Output the [x, y] coordinate of the center of the cell containing the given text.  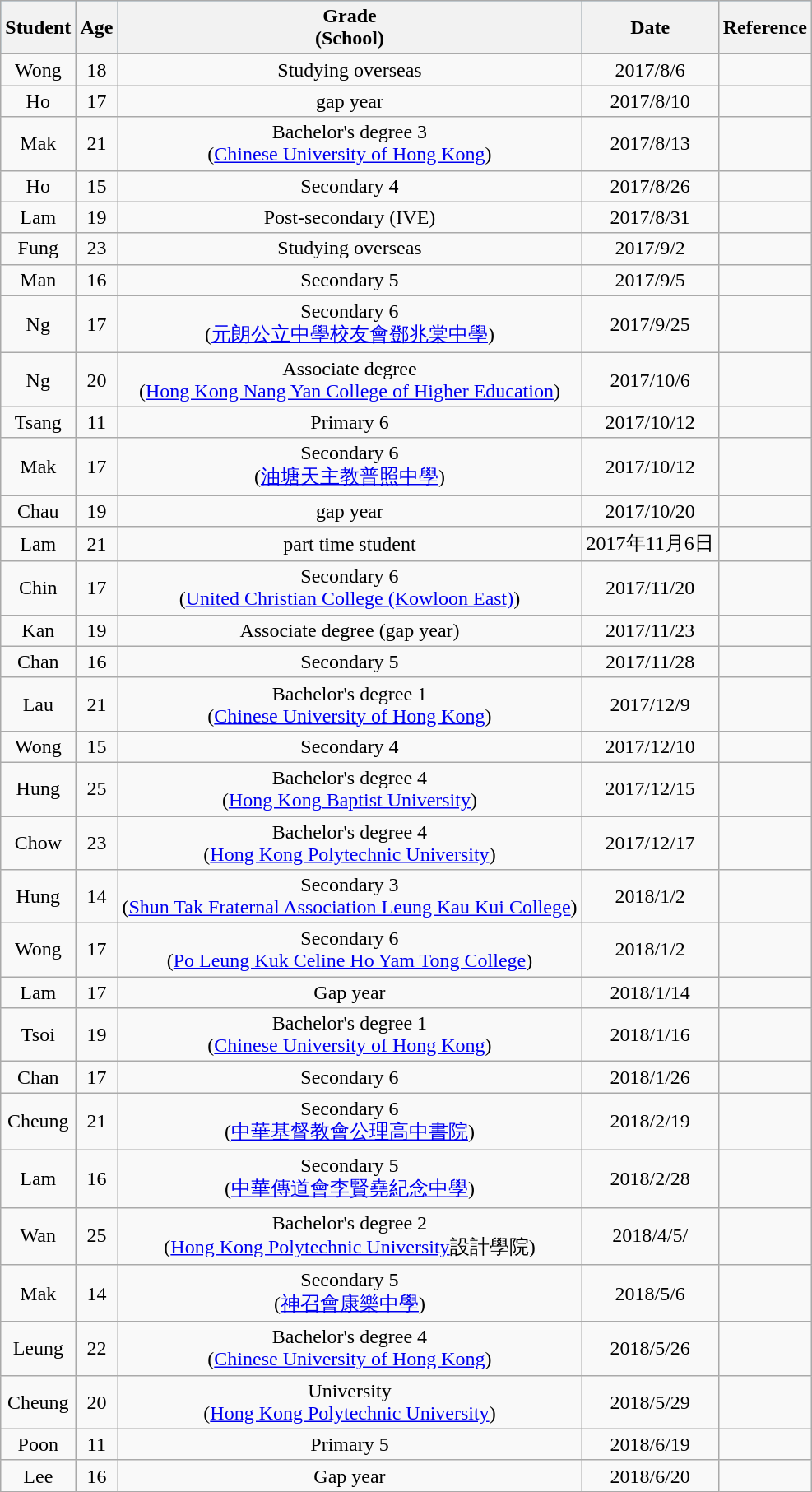
2017/9/25 [650, 324]
Chow [38, 843]
Bachelor's degree 2 (Hong Kong Polytechnic University設計學院) [350, 1236]
2017/8/13 [650, 143]
Bachelor's degree 4 (Hong Kong Polytechnic University) [350, 843]
Secondary 3 (Shun Tak Fraternal Association Leung Kau Kui College) [350, 897]
2017/10/20 [650, 511]
Tsang [38, 422]
2018/2/19 [650, 1122]
Secondary 6 (元朗公立中學校友會鄧兆棠中學) [350, 324]
2017/9/5 [650, 280]
2017/12/9 [650, 704]
2018/1/16 [650, 1035]
2018/5/29 [650, 1402]
Lee [38, 1476]
2017/8/6 [650, 70]
2018/6/20 [650, 1476]
2017/11/28 [650, 662]
Man [38, 280]
2018/2/28 [650, 1178]
Leung [38, 1348]
Secondary 6 [350, 1077]
Tsoi [38, 1035]
Wan [38, 1236]
2017/8/10 [650, 101]
2017/11/20 [650, 588]
Kan [38, 630]
2017/11/23 [650, 630]
Associate degree (Hong Kong Nang Yan College of Higher Education) [350, 380]
Secondary 6 (Po Leung Kuk Celine Ho Yam Tong College) [350, 950]
2017/8/26 [650, 186]
Date [650, 28]
Primary 5 [350, 1444]
Secondary 5 (神召會康樂中學) [350, 1294]
Fung [38, 249]
2017年11月6日 [650, 545]
2017/12/17 [650, 843]
2018/6/19 [650, 1444]
Student [38, 28]
2018/5/6 [650, 1294]
Associate degree (gap year) [350, 630]
Secondary 6 (United Christian College (Kowloon East)) [350, 588]
Secondary 6 (中華基督教會公理高中書院) [350, 1122]
2018/1/26 [650, 1077]
Reference [765, 28]
Post-secondary (IVE) [350, 217]
2018/1/14 [650, 992]
Primary 6 [350, 422]
22 [97, 1348]
Bachelor's degree 4 (Chinese University of Hong Kong) [350, 1348]
18 [97, 70]
Secondary 6 (油塘天主教普照中學) [350, 467]
2018/4/5/ [650, 1236]
Age [97, 28]
2017/12/10 [650, 746]
part time student [350, 545]
Chau [38, 511]
Bachelor's degree 4 (Hong Kong Baptist University) [350, 788]
Lau [38, 704]
Secondary 5 (中華傳道會李賢堯紀念中學) [350, 1178]
2017/8/31 [650, 217]
2017/10/6 [650, 380]
2018/5/26 [650, 1348]
Bachelor's degree 3 (Chinese University of Hong Kong) [350, 143]
2017/9/2 [650, 249]
Grade (School) [350, 28]
Chin [38, 588]
University (Hong Kong Polytechnic University) [350, 1402]
2017/12/15 [650, 788]
Poon [38, 1444]
